Find where the given text appears and provide that cell's center as (x, y) coordinate. 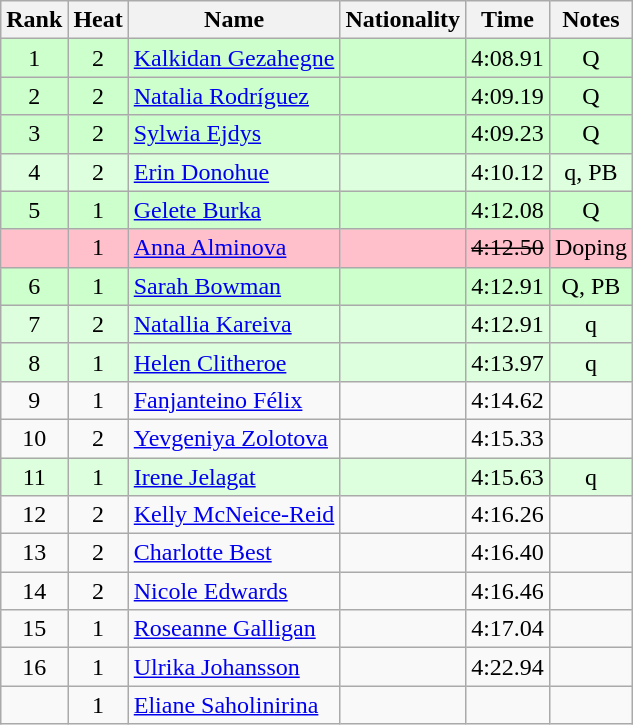
4:17.04 (508, 629)
Sylwia Ejdys (234, 134)
Ulrika Johansson (234, 667)
4:14.62 (508, 400)
4:12.50 (508, 248)
3 (34, 134)
11 (34, 477)
Rank (34, 20)
7 (34, 324)
12 (34, 515)
Name (234, 20)
4:15.63 (508, 477)
4:09.23 (508, 134)
Kalkidan Gezahegne (234, 58)
4:12.08 (508, 210)
10 (34, 438)
4:16.46 (508, 591)
Natalia Rodríguez (234, 96)
Fanjanteino Félix (234, 400)
4:08.91 (508, 58)
Erin Donohue (234, 172)
Eliane Saholinirina (234, 705)
4:22.94 (508, 667)
Anna Alminova (234, 248)
9 (34, 400)
Nationality (403, 20)
8 (34, 362)
Heat (98, 20)
Helen Clitheroe (234, 362)
Yevgeniya Zolotova (234, 438)
Q, PB (590, 286)
Irene Jelagat (234, 477)
q, PB (590, 172)
Natallia Kareiva (234, 324)
Sarah Bowman (234, 286)
13 (34, 553)
Nicole Edwards (234, 591)
Gelete Burka (234, 210)
16 (34, 667)
14 (34, 591)
Doping (590, 248)
4:15.33 (508, 438)
4:16.40 (508, 553)
4:09.19 (508, 96)
4:13.97 (508, 362)
Charlotte Best (234, 553)
Notes (590, 20)
Roseanne Galligan (234, 629)
4:16.26 (508, 515)
5 (34, 210)
Kelly McNeice-Reid (234, 515)
Time (508, 20)
4 (34, 172)
6 (34, 286)
15 (34, 629)
4:10.12 (508, 172)
